Detect which cell encompasses the target text, then output its [X, Y] center coordinate. 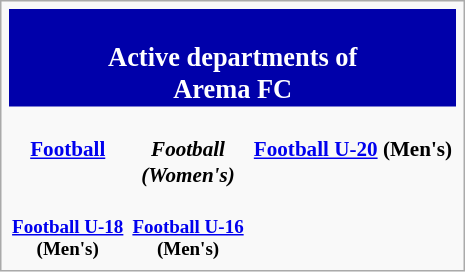
Football(Women's) [188, 149]
Football [68, 149]
Football U-20 (Men's) [354, 149]
Active departments ofArema FC [232, 58]
Football U-18 (Men's) [68, 227]
Football U-16 (Men's) [188, 227]
